Locate the cell with the specified text and output its [X, Y] center coordinate. 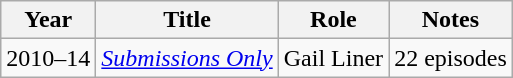
Notes [451, 20]
Year [48, 20]
Role [333, 20]
Gail Liner [333, 58]
Title [187, 20]
2010–14 [48, 58]
Submissions Only [187, 58]
22 episodes [451, 58]
